Extract the (x, y) coordinate from the center of the cell holding the provided text.  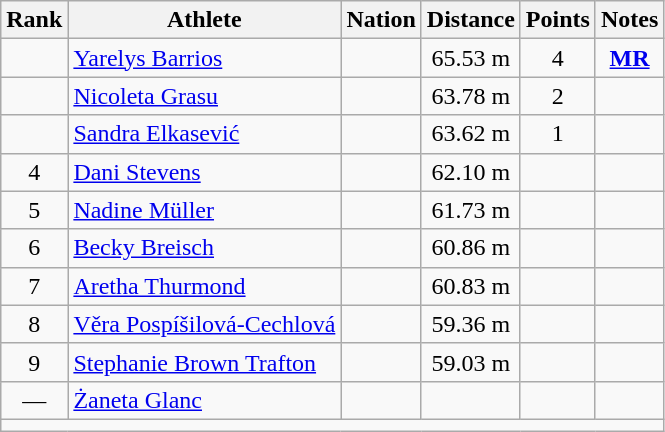
Notes (629, 20)
Nicoleta Grasu (204, 96)
5 (34, 210)
Sandra Elkasević (204, 134)
Dani Stevens (204, 172)
Żaneta Glanc (204, 400)
59.36 m (470, 324)
MR (629, 58)
60.86 m (470, 248)
1 (558, 134)
Rank (34, 20)
59.03 m (470, 362)
Nation (381, 20)
Nadine Müller (204, 210)
65.53 m (470, 58)
— (34, 400)
Athlete (204, 20)
7 (34, 286)
6 (34, 248)
Yarelys Barrios (204, 58)
Points (558, 20)
Věra Pospíšilová-Cechlová (204, 324)
Distance (470, 20)
Becky Breisch (204, 248)
Stephanie Brown Trafton (204, 362)
61.73 m (470, 210)
Aretha Thurmond (204, 286)
60.83 m (470, 286)
9 (34, 362)
63.62 m (470, 134)
2 (558, 96)
63.78 m (470, 96)
8 (34, 324)
62.10 m (470, 172)
